Return the [x, y] coordinate for the center point of the cell that contains the specified text.  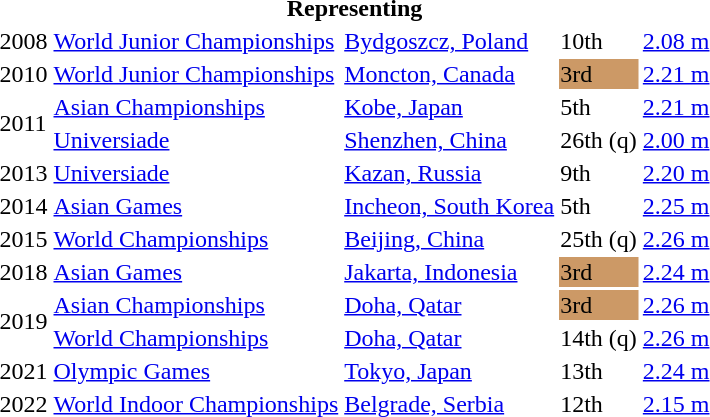
Moncton, Canada [450, 74]
13th [599, 371]
Bydgoszcz, Poland [450, 41]
Jakarta, Indonesia [450, 272]
Kobe, Japan [450, 107]
14th (q) [599, 338]
Beijing, China [450, 239]
26th (q) [599, 140]
25th (q) [599, 239]
Tokyo, Japan [450, 371]
Kazan, Russia [450, 173]
10th [599, 41]
Shenzhen, China [450, 140]
Olympic Games [196, 371]
Incheon, South Korea [450, 206]
9th [599, 173]
